Pinpoint the cell where the given text exists, returning its [x, y] midpoint coordinate. 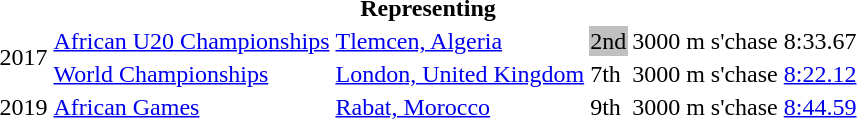
African U20 Championships [192, 41]
World Championships [192, 74]
London, United Kingdom [460, 74]
Tlemcen, Algeria [460, 41]
2nd [608, 41]
7th [608, 74]
